Capture the cell that displays the provided text and extract its [x, y] central coordinate. 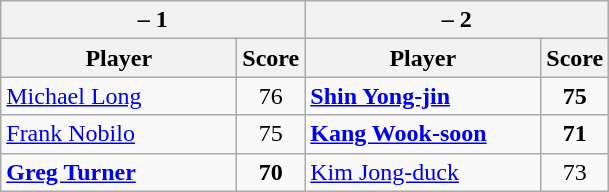
– 1 [153, 20]
Frank Nobilo [119, 134]
Shin Yong-jin [423, 96]
Kim Jong-duck [423, 172]
– 2 [457, 20]
Kang Wook-soon [423, 134]
73 [575, 172]
70 [271, 172]
Michael Long [119, 96]
76 [271, 96]
71 [575, 134]
Greg Turner [119, 172]
